For the text-containing cell, return its midpoint in (X, Y) coordinate format. 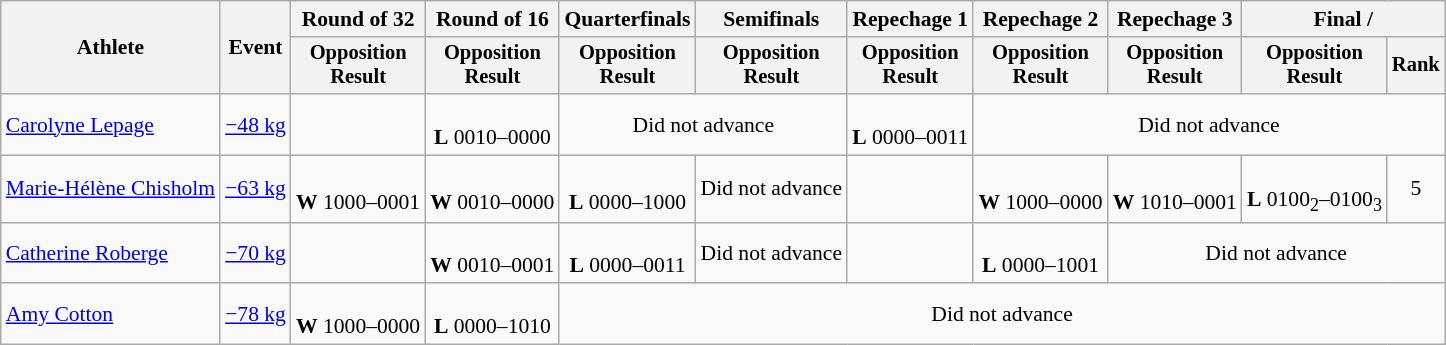
W 0010–0001 (492, 254)
Repechage 1 (910, 19)
Athlete (110, 48)
L 0000–1000 (627, 190)
W 1000–0001 (358, 190)
Quarterfinals (627, 19)
Amy Cotton (110, 314)
Round of 16 (492, 19)
Round of 32 (358, 19)
Marie-Hélène Chisholm (110, 190)
W 0010–0000 (492, 190)
Catherine Roberge (110, 254)
L 01002–01003 (1314, 190)
−63 kg (256, 190)
Rank (1416, 66)
5 (1416, 190)
Repechage 2 (1040, 19)
−78 kg (256, 314)
L 0010–0000 (492, 124)
Repechage 3 (1175, 19)
Semifinals (772, 19)
Event (256, 48)
Carolyne Lepage (110, 124)
−48 kg (256, 124)
L 0000–1001 (1040, 254)
L 0000–1010 (492, 314)
−70 kg (256, 254)
Final / (1344, 19)
W 1010–0001 (1175, 190)
